Detect which cell encompasses the target text, then output its [X, Y] center coordinate. 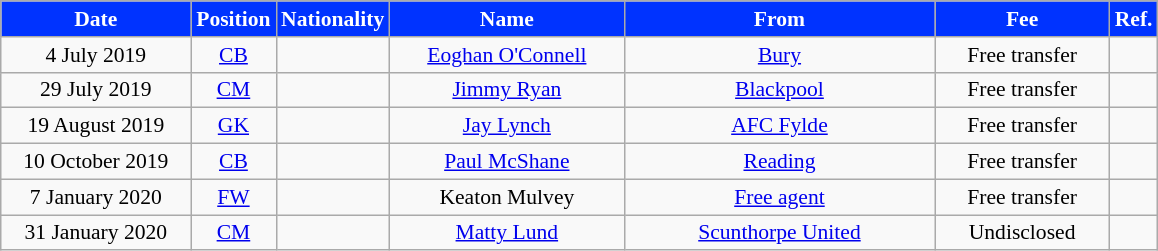
Reading [779, 162]
Date [96, 19]
GK [234, 126]
Keaton Mulvey [506, 197]
AFC Fylde [779, 126]
31 January 2020 [96, 233]
Blackpool [779, 90]
Jay Lynch [506, 126]
Free agent [779, 197]
Matty Lund [506, 233]
4 July 2019 [96, 55]
From [779, 19]
Jimmy Ryan [506, 90]
19 August 2019 [96, 126]
Nationality [332, 19]
10 October 2019 [96, 162]
Paul McShane [506, 162]
29 July 2019 [96, 90]
Bury [779, 55]
7 January 2020 [96, 197]
Fee [1022, 19]
Position [234, 19]
Name [506, 19]
Eoghan O'Connell [506, 55]
Ref. [1134, 19]
FW [234, 197]
Undisclosed [1022, 233]
Scunthorpe United [779, 233]
